Pinpoint the cell where the given text exists, returning its (x, y) midpoint coordinate. 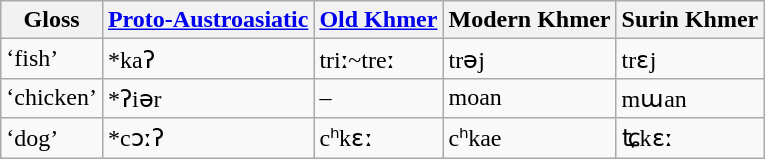
‘fish’ (52, 59)
Proto-Austroasiatic (208, 20)
‘chicken’ (52, 98)
Modern Khmer (530, 20)
Gloss (52, 20)
ʨkɛː (690, 138)
*cɔːʔ (208, 138)
– (378, 98)
triː~treː (378, 59)
Surin Khmer (690, 20)
cʰkae (530, 138)
*ʔiər (208, 98)
moan (530, 98)
Old Khmer (378, 20)
mɯan (690, 98)
‘dog’ (52, 138)
trɛj (690, 59)
*kaʔ (208, 59)
cʰkɛː (378, 138)
trəj (530, 59)
